For the text-containing cell, return its midpoint in (X, Y) coordinate format. 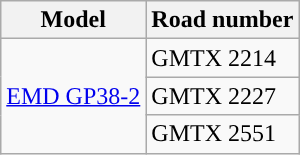
GMTX 2214 (222, 58)
Road number (222, 20)
GMTX 2551 (222, 134)
GMTX 2227 (222, 96)
EMD GP38-2 (74, 96)
Model (74, 20)
